Identify which cell holds the provided text, then report its [x, y] central coordinate. 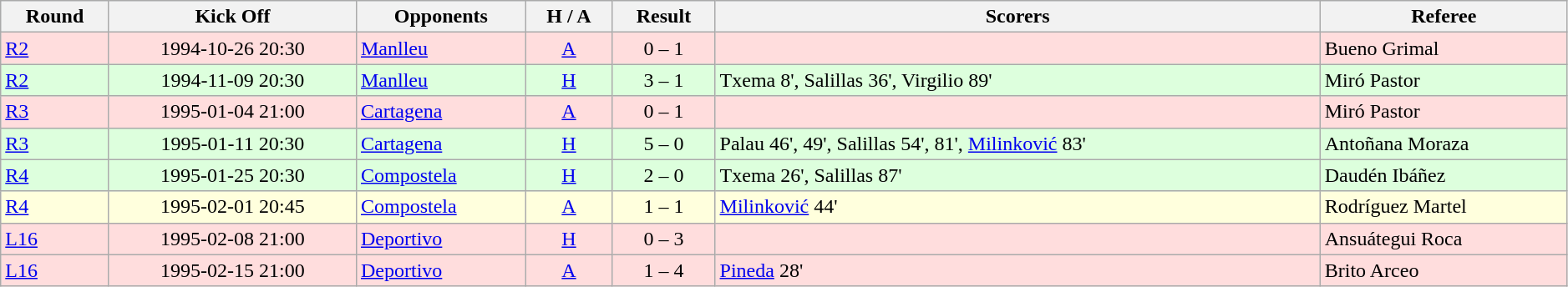
1 – 4 [663, 270]
Referee [1444, 17]
Palau 46', 49', Salillas 54', 81', Milinković 83' [1017, 143]
Opponents [441, 17]
Txema 26', Salillas 87' [1017, 175]
Kick Off [232, 17]
Brito Arceo [1444, 270]
1995-02-08 21:00 [232, 239]
0 – 3 [663, 239]
3 – 1 [663, 80]
5 – 0 [663, 143]
H / A [569, 17]
2 – 0 [663, 175]
Rodríguez Martel [1444, 207]
1995-02-15 21:00 [232, 270]
Bueno Grimal [1444, 48]
Milinković 44' [1017, 207]
Antoñana Moraza [1444, 143]
1994-10-26 20:30 [232, 48]
1995-01-25 20:30 [232, 175]
Pineda 28' [1017, 270]
Txema 8', Salillas 36', Virgilio 89' [1017, 80]
Scorers [1017, 17]
Round [55, 17]
Daudén Ibáñez [1444, 175]
Result [663, 17]
1995-01-11 20:30 [232, 143]
Ansuátegui Roca [1444, 239]
1 – 1 [663, 207]
1995-01-04 21:00 [232, 112]
1995-02-01 20:45 [232, 207]
1994-11-09 20:30 [232, 80]
